Pinpoint the cell where the given text exists, returning its (X, Y) midpoint coordinate. 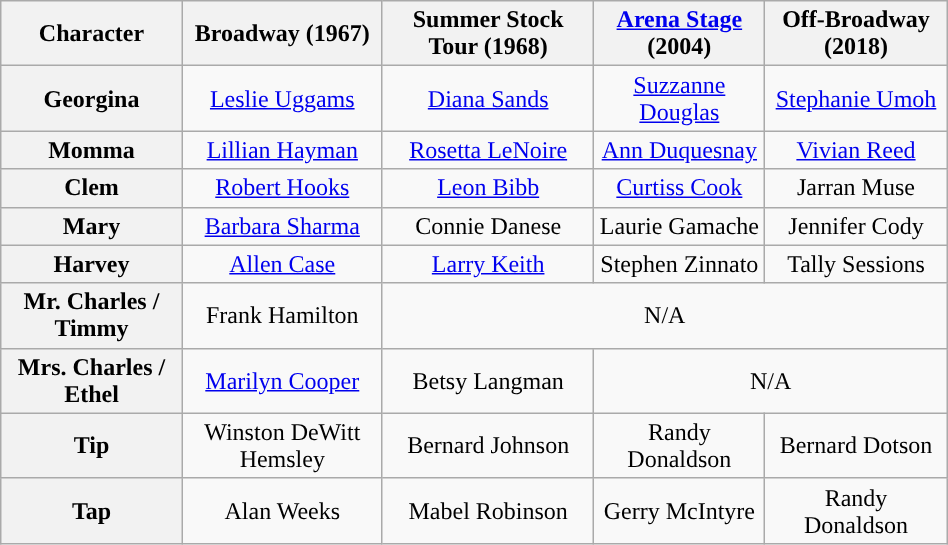
Rosetta LeNoire (488, 150)
Mabel Robinson (488, 510)
Tap (92, 510)
Suzzanne Douglas (680, 98)
Tip (92, 446)
Winston DeWitt Hemsley (282, 446)
Arena Stage (2004) (680, 34)
Laurie Gamache (680, 226)
Mary (92, 226)
Betsy Langman (488, 380)
Bernard Johnson (488, 446)
Leon Bibb (488, 188)
Tally Sessions (856, 264)
Mrs. Charles / Ethel (92, 380)
Allen Case (282, 264)
Barbara Sharma (282, 226)
Broadway (1967) (282, 34)
Lillian Hayman (282, 150)
Frank Hamilton (282, 316)
Stephen Zinnato (680, 264)
Mr. Charles / Timmy (92, 316)
Jennifer Cody (856, 226)
Momma (92, 150)
Vivian Reed (856, 150)
Robert Hooks (282, 188)
Bernard Dotson (856, 446)
Gerry McIntyre (680, 510)
Jarran Muse (856, 188)
Marilyn Cooper (282, 380)
Character (92, 34)
Harvey (92, 264)
Diana Sands (488, 98)
Alan Weeks (282, 510)
Leslie Uggams (282, 98)
Connie Danese (488, 226)
Off-Broadway (2018) (856, 34)
Clem (92, 188)
Stephanie Umoh (856, 98)
Larry Keith (488, 264)
Summer Stock Tour (1968) (488, 34)
Ann Duquesnay (680, 150)
Curtiss Cook (680, 188)
Georgina (92, 98)
